Provide the (X, Y) coordinate of the cell's center where the given text is located.  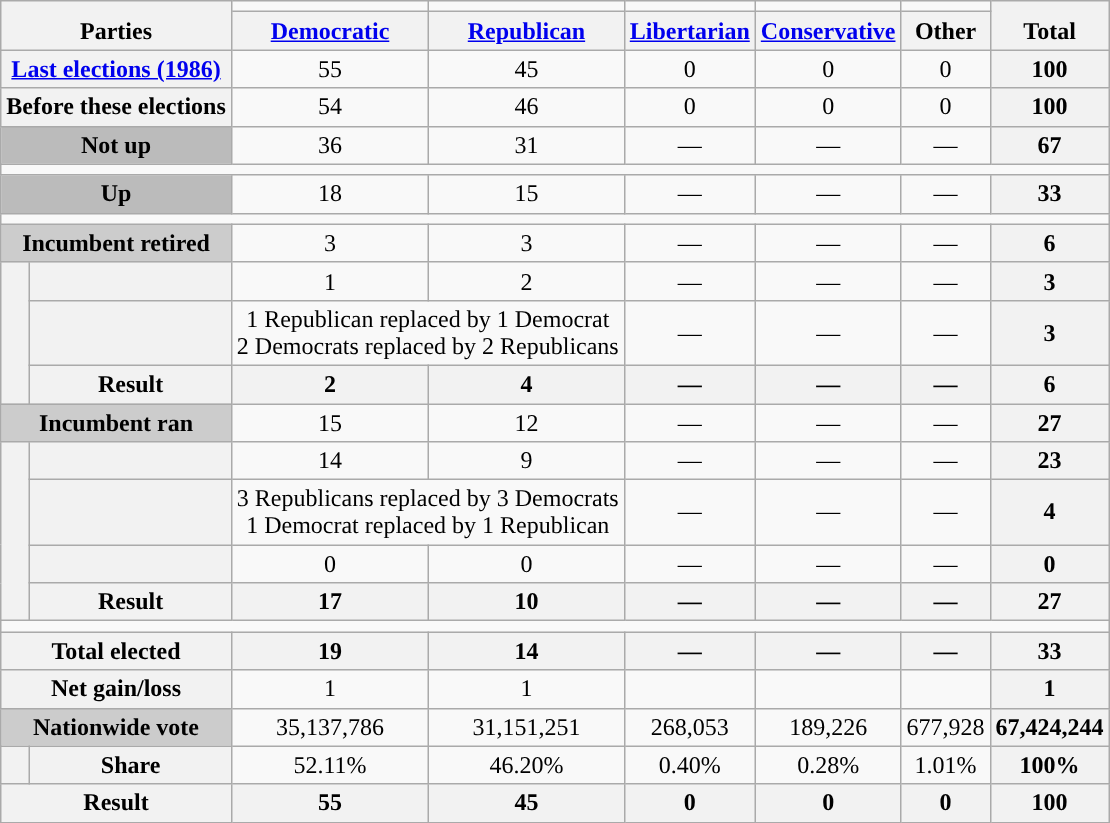
Net gain/loss (116, 689)
19 (330, 651)
9 (527, 461)
3 Republicans replaced by 3 Democrats1 Democrat replaced by 1 Republican (428, 512)
Up (116, 194)
23 (1050, 461)
18 (330, 194)
46 (527, 107)
54 (330, 107)
Incumbent retired (116, 243)
Other (946, 31)
0.28% (828, 765)
Democratic (330, 31)
1 Republican replaced by 1 Democrat2 Democrats replaced by 2 Republicans (428, 332)
Share (130, 765)
35,137,786 (330, 727)
10 (527, 602)
17 (330, 602)
677,928 (946, 727)
189,226 (828, 727)
100% (1050, 765)
Nationwide vote (116, 727)
1.01% (946, 765)
67,424,244 (1050, 727)
31,151,251 (527, 727)
Not up (116, 145)
0.40% (690, 765)
Incumbent ran (116, 423)
Total elected (116, 651)
Libertarian (690, 31)
46.20% (527, 765)
268,053 (690, 727)
52.11% (330, 765)
67 (1050, 145)
Before these elections (116, 107)
Conservative (828, 31)
Republican (527, 31)
Last elections (1986) (116, 69)
31 (527, 145)
Total (1050, 26)
12 (527, 423)
Parties (116, 26)
36 (330, 145)
